Locate the cell with the specified text and output its [X, Y] center coordinate. 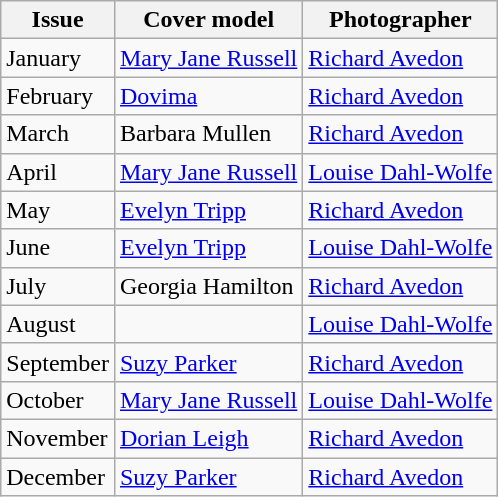
December [58, 477]
March [58, 134]
June [58, 248]
Photographer [400, 20]
September [58, 362]
February [58, 96]
August [58, 324]
April [58, 172]
Georgia Hamilton [208, 286]
Barbara Mullen [208, 134]
Issue [58, 20]
Cover model [208, 20]
July [58, 286]
January [58, 58]
November [58, 438]
Dorian Leigh [208, 438]
May [58, 210]
Dovima [208, 96]
October [58, 400]
